Scan for the cell matching the given text and deliver its (x, y) coordinate at center. 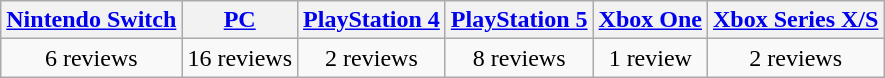
PlayStation 5 (519, 20)
6 reviews (92, 58)
8 reviews (519, 58)
PC (240, 20)
16 reviews (240, 58)
Xbox One (650, 20)
Nintendo Switch (92, 20)
PlayStation 4 (372, 20)
Xbox Series X/S (795, 20)
1 review (650, 58)
